Extract the (X, Y) coordinate from the center of the cell holding the provided text.  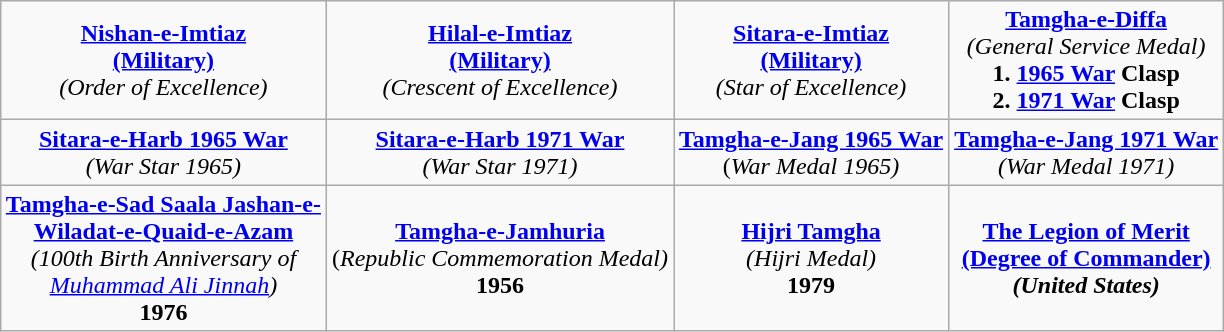
Tamgha-e-Sad Saala Jashan-e-Wiladat-e-Quaid-e-Azam(100th Birth Anniversary ofMuhammad Ali Jinnah)1976 (163, 258)
Sitara-e-Imtiaz(Military)(Star of Excellence) (812, 60)
Sitara-e-Harb 1971 War(War Star 1971) (500, 152)
The Legion of Merit(Degree of Commander)(United States) (1086, 258)
Hilal-e-Imtiaz(Military)(Crescent of Excellence) (500, 60)
Hijri Tamgha(Hijri Medal)1979 (812, 258)
Tamgha-e-Jang 1971 War(War Medal 1971) (1086, 152)
Tamgha-e-Diffa(General Service Medal)1. 1965 War Clasp2. 1971 War Clasp (1086, 60)
Tamgha-e-Jang 1965 War(War Medal 1965) (812, 152)
Tamgha-e-Jamhuria(Republic Commemoration Medal)1956 (500, 258)
Sitara-e-Harb 1965 War(War Star 1965) (163, 152)
Nishan-e-Imtiaz(Military)(Order of Excellence) (163, 60)
